Capture the cell that displays the provided text and extract its (x, y) central coordinate. 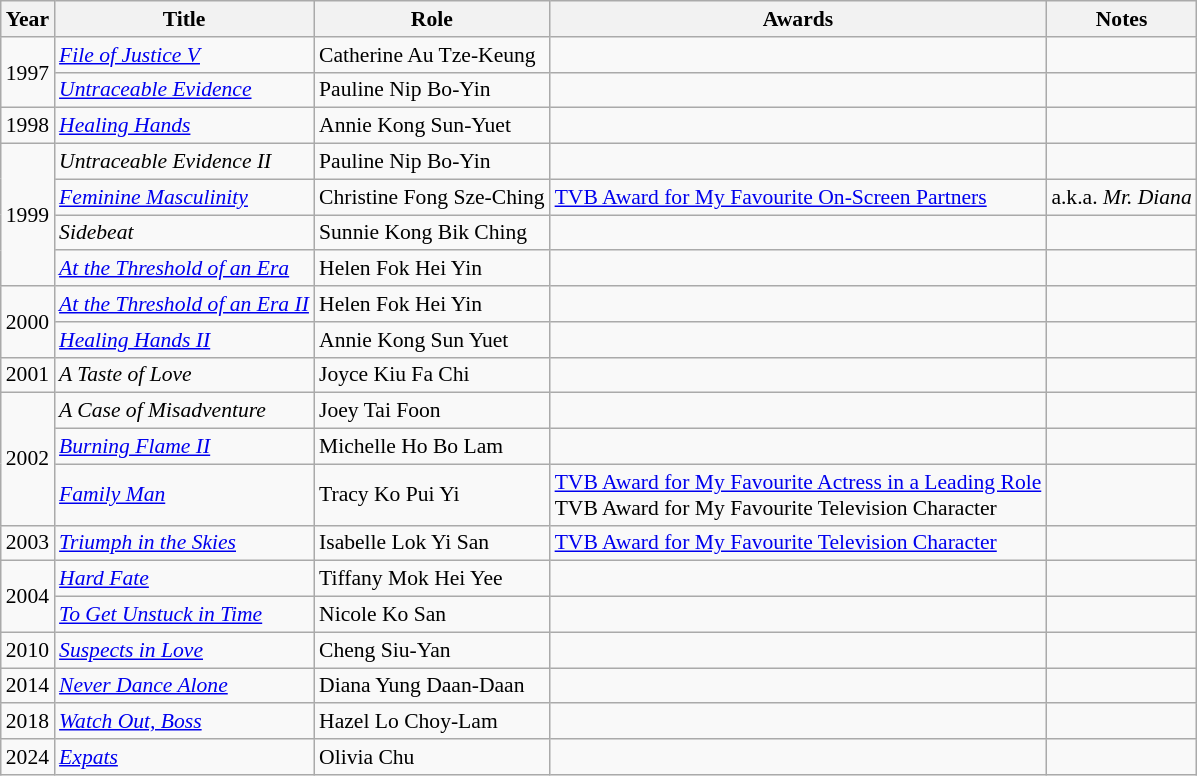
Never Dance Alone (184, 686)
Sidebeat (184, 233)
At the Threshold of an Era II (184, 304)
2010 (28, 650)
a.k.a. Mr. Diana (1121, 197)
Expats (184, 757)
Healing Hands II (184, 340)
TVB Award for My Favourite Actress in a Leading Role TVB Award for My Favourite Television Character (798, 494)
Awards (798, 19)
2004 (28, 596)
Tracy Ko Pui Yi (432, 494)
Notes (1121, 19)
Annie Kong Sun Yuet (432, 340)
2024 (28, 757)
TVB Award for My Favourite Television Character (798, 543)
Christine Fong Sze-Ching (432, 197)
A Case of Misadventure (184, 411)
Healing Hands (184, 126)
Suspects in Love (184, 650)
Untraceable Evidence II (184, 162)
Sunnie Kong Bik Ching (432, 233)
2000 (28, 322)
Annie Kong Sun-Yuet (432, 126)
2002 (28, 459)
Olivia Chu (432, 757)
Cheng Siu-Yan (432, 650)
Tiffany Mok Hei Yee (432, 579)
2014 (28, 686)
Watch Out, Boss (184, 722)
Michelle Ho Bo Lam (432, 447)
Year (28, 19)
Joey Tai Foon (432, 411)
2001 (28, 375)
2018 (28, 722)
Triumph in the Skies (184, 543)
Untraceable Evidence (184, 90)
File of Justice V (184, 55)
Isabelle Lok Yi San (432, 543)
Nicole Ko San (432, 615)
Diana Yung Daan-Daan (432, 686)
Joyce Kiu Fa Chi (432, 375)
1998 (28, 126)
A Taste of Love (184, 375)
1997 (28, 72)
Hard Fate (184, 579)
Title (184, 19)
Catherine Au Tze-Keung (432, 55)
Role (432, 19)
To Get Unstuck in Time (184, 615)
Feminine Masculinity (184, 197)
2003 (28, 543)
1999 (28, 215)
At the Threshold of an Era (184, 269)
TVB Award for My Favourite On-Screen Partners (798, 197)
Burning Flame II (184, 447)
Hazel Lo Choy-Lam (432, 722)
Family Man (184, 494)
